Locate the cell with the specified text and output its [X, Y] center coordinate. 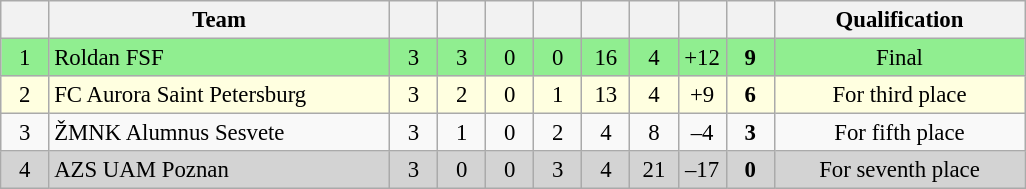
+12 [702, 58]
8 [654, 133]
Roldan FSF [220, 58]
13 [606, 95]
ŽMNK Alumnus Sesvete [220, 133]
AZS UAM Poznan [220, 170]
For fifth place [900, 133]
–4 [702, 133]
Qualification [900, 20]
For seventh place [900, 170]
9 [750, 58]
Final [900, 58]
21 [654, 170]
16 [606, 58]
Team [220, 20]
+9 [702, 95]
For third place [900, 95]
FC Aurora Saint Petersburg [220, 95]
–17 [702, 170]
6 [750, 95]
